Provide the [x, y] coordinate of the cell's center where the given text is located.  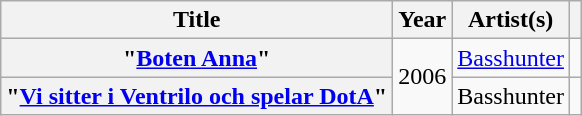
"Boten Anna" [197, 58]
Title [197, 20]
2006 [422, 77]
Year [422, 20]
"Vi sitter i Ventrilo och spelar DotA" [197, 96]
Artist(s) [511, 20]
